Provide the (X, Y) coordinate of the cell's center where the given text is located.  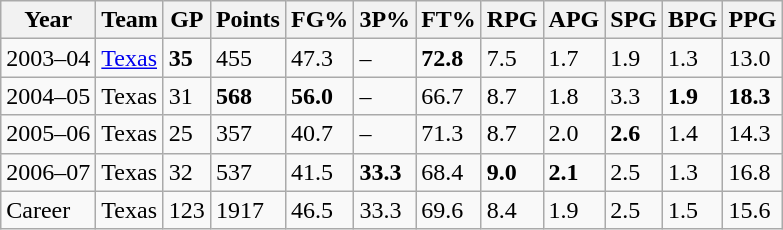
40.7 (319, 134)
15.6 (752, 210)
7.5 (512, 58)
16.8 (752, 172)
2003–04 (48, 58)
APG (574, 20)
68.4 (449, 172)
BPG (693, 20)
1.8 (574, 96)
72.8 (449, 58)
3.3 (634, 96)
455 (248, 58)
1.4 (693, 134)
56.0 (319, 96)
Team (130, 20)
66.7 (449, 96)
RPG (512, 20)
Points (248, 20)
1.7 (574, 58)
9.0 (512, 172)
123 (186, 210)
Year (48, 20)
2.1 (574, 172)
71.3 (449, 134)
35 (186, 58)
47.3 (319, 58)
FT% (449, 20)
1917 (248, 210)
46.5 (319, 210)
568 (248, 96)
537 (248, 172)
357 (248, 134)
31 (186, 96)
2.0 (574, 134)
13.0 (752, 58)
18.3 (752, 96)
69.6 (449, 210)
2004–05 (48, 96)
GP (186, 20)
Career (48, 210)
2005–06 (48, 134)
14.3 (752, 134)
PPG (752, 20)
FG% (319, 20)
SPG (634, 20)
1.5 (693, 210)
41.5 (319, 172)
25 (186, 134)
2.6 (634, 134)
32 (186, 172)
3P% (385, 20)
2006–07 (48, 172)
8.4 (512, 210)
